Determine the [X, Y] coordinate at the center of the cell enclosing the given text.  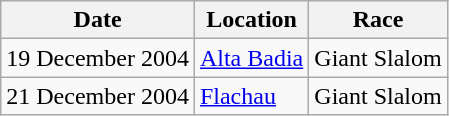
19 December 2004 [98, 58]
Location [251, 20]
Alta Badia [251, 58]
Race [378, 20]
21 December 2004 [98, 96]
Date [98, 20]
Flachau [251, 96]
